Provide the [x, y] coordinate of the cell's center where the given text is located.  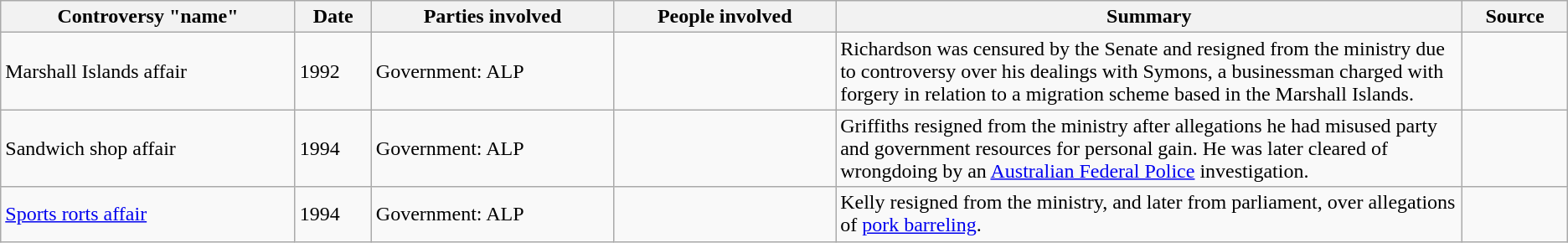
People involved [725, 17]
1992 [333, 71]
Kelly resigned from the ministry, and later from parliament, over allegations of pork barreling. [1149, 215]
Sports rorts affair [147, 215]
Date [333, 17]
Parties involved [493, 17]
Controversy "name" [147, 17]
Summary [1149, 17]
Marshall Islands affair [147, 71]
Source [1514, 17]
Sandwich shop affair [147, 148]
